For the text-containing cell, return its midpoint in [X, Y] coordinate format. 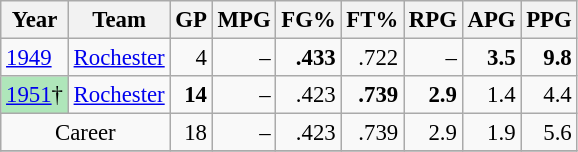
Career [86, 133]
3.5 [492, 58]
.722 [372, 58]
.433 [308, 58]
5.6 [549, 133]
1949 [35, 58]
9.8 [549, 58]
GP [191, 20]
Year [35, 20]
1.9 [492, 133]
1951† [35, 95]
PPG [549, 20]
18 [191, 133]
14 [191, 95]
APG [492, 20]
FG% [308, 20]
4 [191, 58]
Team [119, 20]
4.4 [549, 95]
RPG [434, 20]
MPG [244, 20]
FT% [372, 20]
1.4 [492, 95]
